Capture the cell that displays the provided text and extract its (x, y) central coordinate. 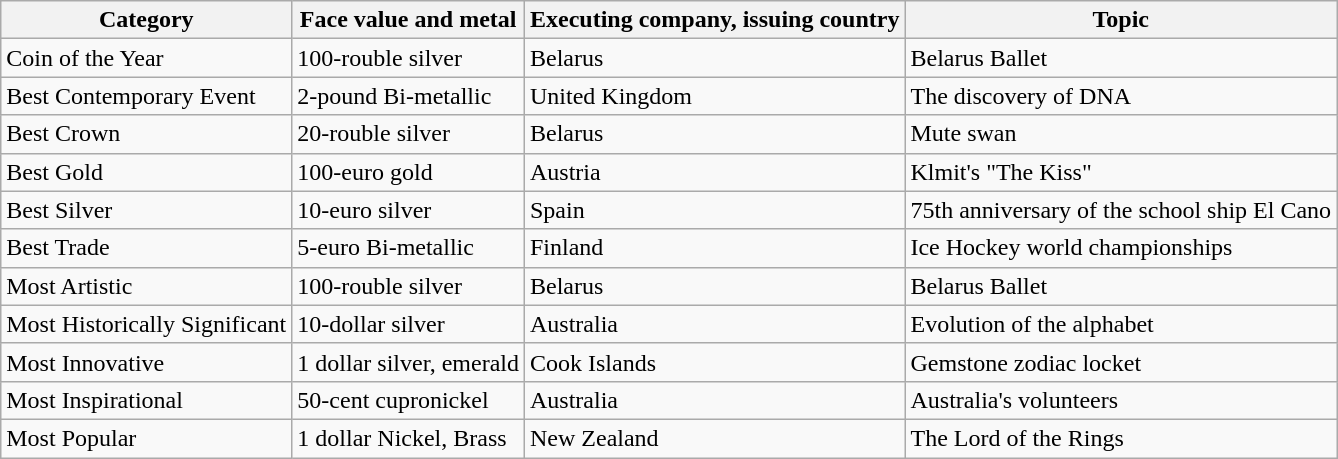
United Kingdom (714, 96)
2-pound Bi-metallic (408, 96)
Category (146, 20)
Face value and metal (408, 20)
75th anniversary of the school ship El Cano (1121, 210)
20-rouble silver (408, 134)
50-cent cupronickel (408, 400)
Best Silver (146, 210)
Topic (1121, 20)
Coin of the Year (146, 58)
Cook Islands (714, 362)
Ice Hockey world championships (1121, 248)
Mute swan (1121, 134)
Evolution of the alphabet (1121, 324)
Klmit's "The Kiss" (1121, 172)
Most Artistic (146, 286)
Spain (714, 210)
Finland (714, 248)
10-euro silver (408, 210)
Most Inspirational (146, 400)
Gemstone zodiac locket (1121, 362)
100-euro gold (408, 172)
Best Gold (146, 172)
The Lord of the Rings (1121, 438)
Most Historically Significant (146, 324)
Best Crown (146, 134)
Best Contemporary Event (146, 96)
1 dollar silver, emerald (408, 362)
Most Popular (146, 438)
Austria (714, 172)
10-dollar silver (408, 324)
1 dollar Nickel, Brass (408, 438)
The discovery of DNA (1121, 96)
Executing company, issuing country (714, 20)
Most Innovative (146, 362)
Australia's volunteers (1121, 400)
New Zealand (714, 438)
5-euro Bi-metallic (408, 248)
Best Trade (146, 248)
